Return (x, y) of the center of cell containing provided text 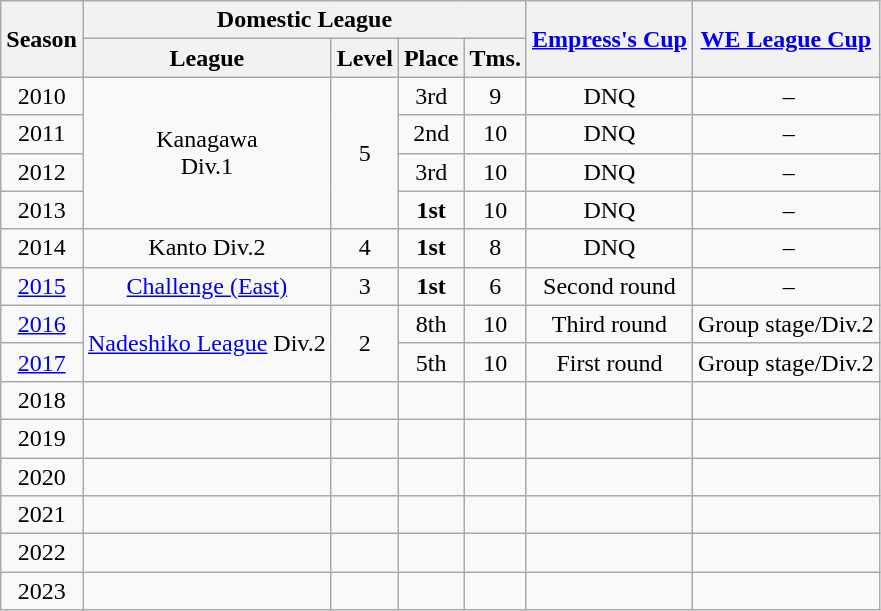
Second round (609, 286)
Level (364, 58)
2019 (42, 438)
Domestic League (304, 20)
2017 (42, 362)
Challenge (East) (206, 286)
2020 (42, 477)
Season (42, 39)
2015 (42, 286)
Nadeshiko League Div.2 (206, 343)
8 (495, 248)
8th (431, 324)
2013 (42, 210)
2016 (42, 324)
3 (364, 286)
Place (431, 58)
League (206, 58)
Third round (609, 324)
2022 (42, 553)
First round (609, 362)
9 (495, 96)
WE League Cup (786, 39)
Kanto Div.2 (206, 248)
2021 (42, 515)
2014 (42, 248)
6 (495, 286)
2012 (42, 172)
2010 (42, 96)
Empress's Cup (609, 39)
5th (431, 362)
2023 (42, 591)
Tms. (495, 58)
4 (364, 248)
2 (364, 343)
2018 (42, 400)
2nd (431, 134)
2011 (42, 134)
KanagawaDiv.1 (206, 153)
5 (364, 153)
